For the text-containing cell, return its midpoint in [X, Y] coordinate format. 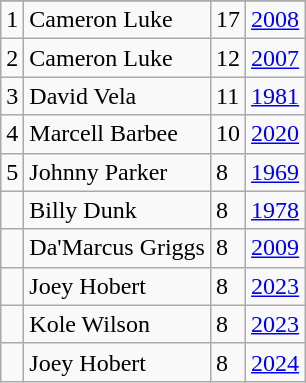
1978 [276, 210]
1 [12, 20]
10 [228, 134]
2008 [276, 20]
2 [12, 58]
3 [12, 96]
Marcell Barbee [118, 134]
2009 [276, 248]
4 [12, 134]
David Vela [118, 96]
5 [12, 172]
Da'Marcus Griggs [118, 248]
2007 [276, 58]
Billy Dunk [118, 210]
1969 [276, 172]
1981 [276, 96]
17 [228, 20]
2020 [276, 134]
12 [228, 58]
Kole Wilson [118, 324]
Johnny Parker [118, 172]
2024 [276, 362]
11 [228, 96]
